Provide the [X, Y] coordinate of the cell's center where the given text is located.  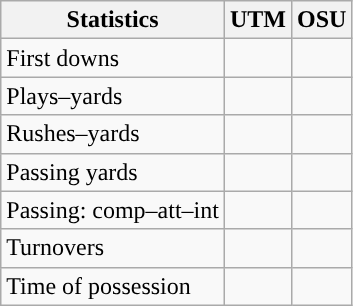
Statistics [113, 20]
Turnovers [113, 248]
Passing yards [113, 172]
Rushes–yards [113, 134]
UTM [258, 20]
Plays–yards [113, 96]
Time of possession [113, 286]
Passing: comp–att–int [113, 210]
First downs [113, 58]
OSU [322, 20]
